Find where the given text appears and provide that cell's center as [X, Y] coordinate. 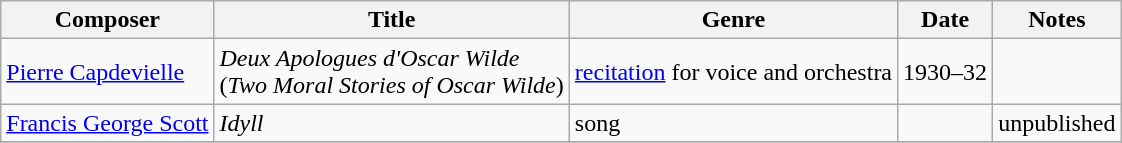
recitation for voice and orchestra [733, 72]
1930–32 [946, 72]
song [733, 123]
Deux Apologues d'Oscar Wilde (Two Moral Stories of Oscar Wilde) [392, 72]
Pierre Capdevielle [108, 72]
Composer [108, 20]
Title [392, 20]
Notes [1057, 20]
Date [946, 20]
Francis George Scott [108, 123]
Idyll [392, 123]
Genre [733, 20]
unpublished [1057, 123]
